From the cell containing the given text, extract its center point as [X, Y] coordinate. 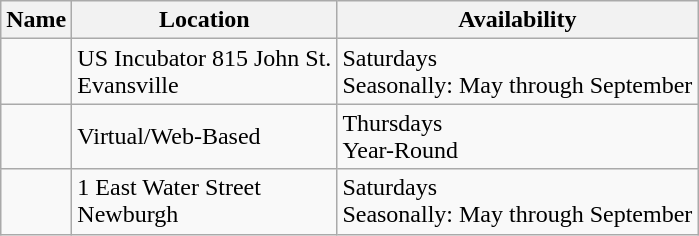
Availability [518, 20]
Location [204, 20]
1 East Water StreetNewburgh [204, 202]
US Incubator 815 John St.Evansville [204, 72]
ThursdaysYear-Round [518, 136]
Name [36, 20]
Virtual/Web-Based [204, 136]
